Pinpoint the cell where the given text exists, returning its (X, Y) midpoint coordinate. 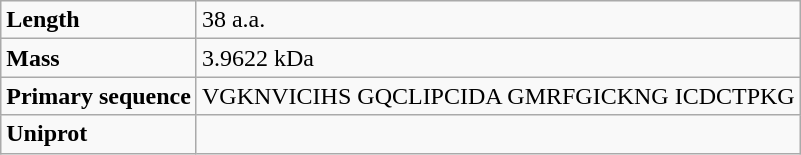
VGKNVICIHS GQCLIPCIDA GMRFGICKNG ICDCTPKG (498, 96)
Length (99, 20)
38 a.a. (498, 20)
Primary sequence (99, 96)
Uniprot (99, 134)
Mass (99, 58)
3.9622 kDa (498, 58)
